For the text-containing cell, return its midpoint in [x, y] coordinate format. 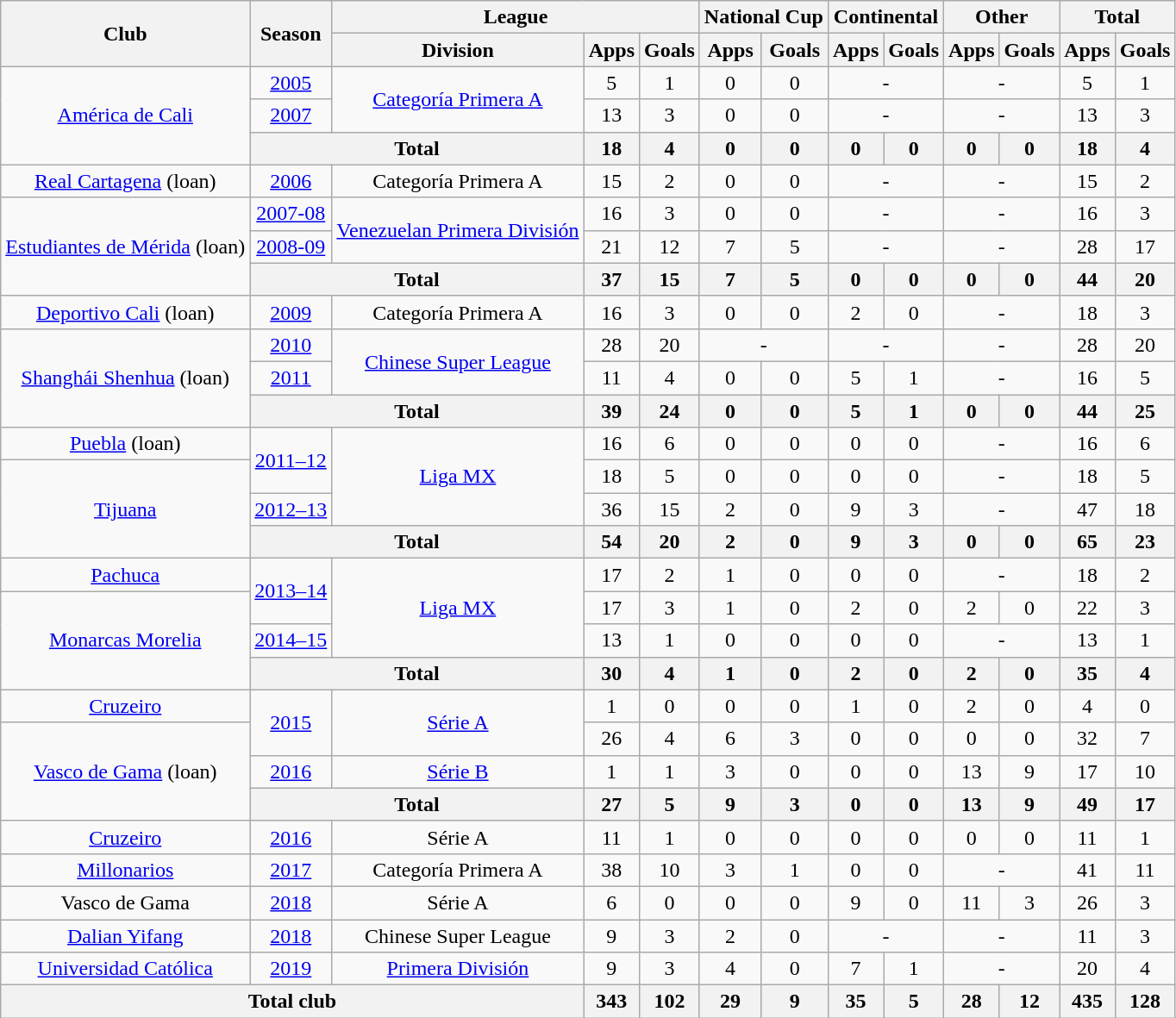
Dalian Yifang [126, 935]
2007-08 [291, 214]
Vasco de Gama (loan) [126, 771]
2007 [291, 116]
Deportivo Cali (loan) [126, 312]
21 [611, 247]
2010 [291, 345]
América de Cali [126, 116]
League [516, 17]
Club [126, 34]
2017 [291, 870]
Shanghái Shenhua (loan) [126, 378]
37 [611, 279]
Total club [292, 1002]
2014–15 [291, 640]
128 [1145, 1002]
Pachuca [126, 575]
Estudiantes de Mérida (loan) [126, 247]
29 [730, 1002]
Universidad Católica [126, 969]
36 [611, 509]
Vasco de Gama [126, 902]
Division [458, 50]
2011–12 [291, 460]
65 [1087, 542]
Série B [458, 771]
22 [1087, 608]
39 [611, 411]
2008-09 [291, 247]
25 [1145, 411]
435 [1087, 1002]
Puebla (loan) [126, 444]
2015 [291, 722]
Real Cartagena (loan) [126, 181]
Other [1002, 17]
41 [1087, 870]
24 [670, 411]
23 [1145, 542]
32 [1087, 739]
343 [611, 1002]
49 [1087, 804]
Primera División [458, 969]
Venezuelan Primera División [458, 230]
Season [291, 34]
2013–14 [291, 591]
2012–13 [291, 509]
30 [611, 673]
2009 [291, 312]
27 [611, 804]
38 [611, 870]
54 [611, 542]
2019 [291, 969]
Monarcas Morelia [126, 640]
2005 [291, 83]
2011 [291, 378]
Tijuana [126, 509]
47 [1087, 509]
Millonarios [126, 870]
National Cup [764, 17]
2006 [291, 181]
Continental [885, 17]
102 [670, 1002]
